Extract the (X, Y) coordinate from the center of the cell holding the provided text.  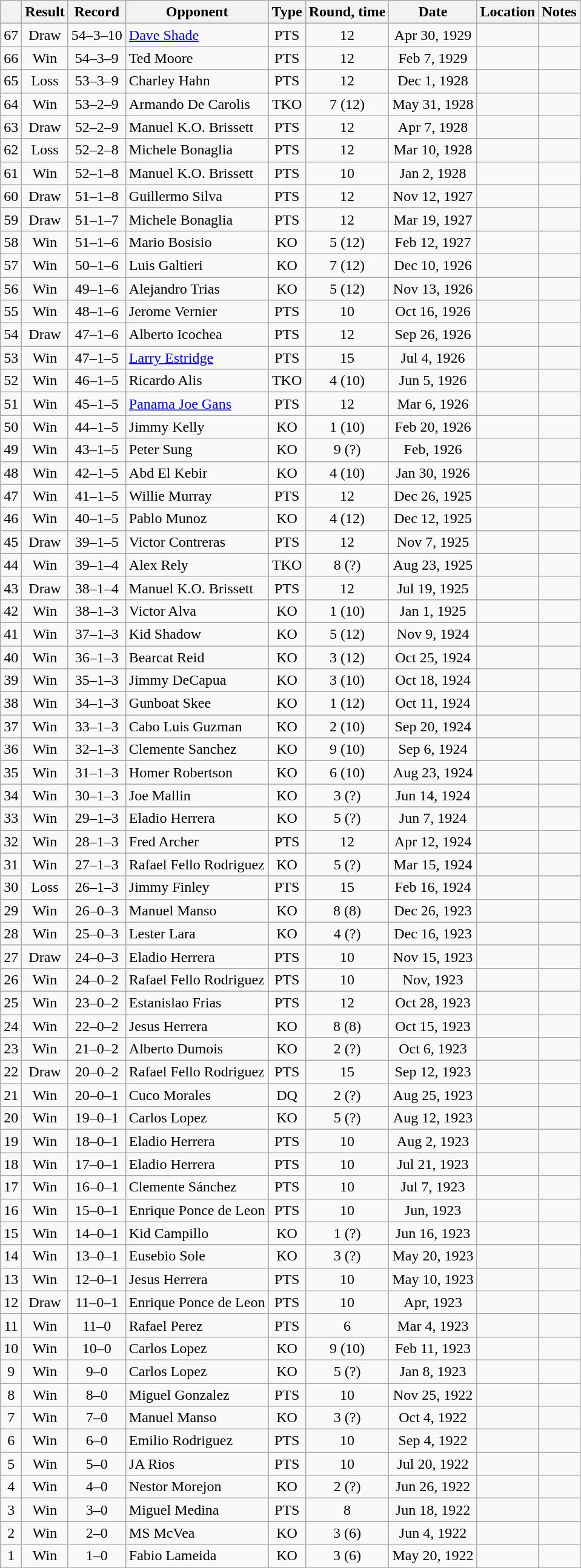
Sep 6, 1924 (433, 749)
11–0 (97, 1325)
37–1–3 (97, 634)
39 (11, 680)
Jul 20, 1922 (433, 1464)
Emilio Rodriguez (197, 1441)
36–1–3 (97, 657)
Miguel Medina (197, 1510)
Panama Joe Gans (197, 404)
Jimmy Kelly (197, 427)
5–0 (97, 1464)
15–0–1 (97, 1210)
43 (11, 588)
Feb 12, 1927 (433, 242)
May 20, 1922 (433, 1556)
21 (11, 1095)
Aug 23, 1925 (433, 565)
Type (287, 12)
58 (11, 242)
Bearcat Reid (197, 657)
4 (11, 1487)
26–1–3 (97, 888)
Oct 11, 1924 (433, 703)
19–0–1 (97, 1118)
Nov 25, 1922 (433, 1394)
34–1–3 (97, 703)
DQ (287, 1095)
Alex Rely (197, 565)
65 (11, 81)
55 (11, 312)
54 (11, 335)
Location (508, 12)
13 (11, 1279)
Ricardo Alis (197, 381)
Pablo Munoz (197, 519)
16–0–1 (97, 1187)
Result (45, 12)
16 (11, 1210)
19 (11, 1141)
Mar 19, 1927 (433, 219)
56 (11, 289)
Nov 7, 1925 (433, 542)
22 (11, 1072)
Gunboat Skee (197, 703)
44–1–5 (97, 427)
36 (11, 749)
53–2–9 (97, 104)
45 (11, 542)
Sep 26, 1926 (433, 335)
10–0 (97, 1348)
50 (11, 427)
Oct 28, 1923 (433, 1003)
7–0 (97, 1418)
Apr 12, 1924 (433, 842)
42–1–5 (97, 473)
63 (11, 127)
26 (11, 980)
12–0–1 (97, 1279)
53 (11, 358)
38 (11, 703)
Clemente Sanchez (197, 749)
66 (11, 58)
51 (11, 404)
Jan 8, 1923 (433, 1371)
Jun 5, 1926 (433, 381)
3 (11, 1510)
Dec 26, 1923 (433, 911)
Mar 10, 1928 (433, 150)
Jun 26, 1922 (433, 1487)
Larry Estridge (197, 358)
62 (11, 150)
23 (11, 1049)
Homer Robertson (197, 772)
32 (11, 842)
34 (11, 796)
3–0 (97, 1510)
64 (11, 104)
Jimmy Finley (197, 888)
49–1–6 (97, 289)
29–1–3 (97, 819)
54–3–10 (97, 35)
7 (11, 1418)
Jerome Vernier (197, 312)
20 (11, 1118)
51–1–8 (97, 196)
29 (11, 911)
Oct 16, 1926 (433, 312)
31–1–3 (97, 772)
17 (11, 1187)
17–0–1 (97, 1164)
Clemente Sánchez (197, 1187)
20–0–1 (97, 1095)
Alberto Icochea (197, 335)
Jul 7, 1923 (433, 1187)
5 (11, 1464)
Victor Contreras (197, 542)
20–0–2 (97, 1072)
Nestor Morejon (197, 1487)
Dec 12, 1925 (433, 519)
22–0–2 (97, 1026)
39–1–5 (97, 542)
9 (?) (347, 450)
Dec 10, 1926 (433, 265)
47 (11, 496)
Armando De Carolis (197, 104)
9–0 (97, 1371)
13–0–1 (97, 1256)
14–0–1 (97, 1233)
Oct 25, 1924 (433, 657)
Feb, 1926 (433, 450)
Apr 7, 1928 (433, 127)
2–0 (97, 1533)
Opponent (197, 12)
6 (10) (347, 772)
48–1–6 (97, 312)
Eusebio Sole (197, 1256)
Aug 25, 1923 (433, 1095)
57 (11, 265)
Willie Murray (197, 496)
59 (11, 219)
Nov 15, 1923 (433, 957)
Alberto Dumois (197, 1049)
67 (11, 35)
Feb 16, 1924 (433, 888)
Jul 4, 1926 (433, 358)
38–1–4 (97, 588)
1 (?) (347, 1233)
Mario Bosisio (197, 242)
Record (97, 12)
Peter Sung (197, 450)
8–0 (97, 1394)
Jun, 1923 (433, 1210)
9 (11, 1371)
Oct 6, 1923 (433, 1049)
52 (11, 381)
52–2–9 (97, 127)
51–1–6 (97, 242)
41 (11, 634)
JA Rios (197, 1464)
33–1–3 (97, 726)
28–1–3 (97, 842)
Kid Campillo (197, 1233)
Jun 18, 1922 (433, 1510)
32–1–3 (97, 749)
Jan 30, 1926 (433, 473)
30–1–3 (97, 796)
44 (11, 565)
Lester Lara (197, 934)
Dave Shade (197, 35)
30 (11, 888)
Dec 26, 1925 (433, 496)
Notes (559, 12)
61 (11, 173)
40 (11, 657)
27 (11, 957)
53–3–9 (97, 81)
Aug 23, 1924 (433, 772)
33 (11, 819)
24 (11, 1026)
Aug 12, 1923 (433, 1118)
Feb 7, 1929 (433, 58)
3 (12) (347, 657)
MS McVea (197, 1533)
Nov, 1923 (433, 980)
Mar 4, 1923 (433, 1325)
Guillermo Silva (197, 196)
Apr 30, 1929 (433, 35)
Jun 7, 1924 (433, 819)
Fred Archer (197, 842)
4–0 (97, 1487)
14 (11, 1256)
Sep 12, 1923 (433, 1072)
52–2–8 (97, 150)
27–1–3 (97, 865)
28 (11, 934)
42 (11, 611)
Jan 2, 1928 (433, 173)
Charley Hahn (197, 81)
Luis Galtieri (197, 265)
Alejandro Trias (197, 289)
Cabo Luis Guzman (197, 726)
18–0–1 (97, 1141)
18 (11, 1164)
Cuco Morales (197, 1095)
Ted Moore (197, 58)
54–3–9 (97, 58)
31 (11, 865)
24–0–2 (97, 980)
25 (11, 1003)
35–1–3 (97, 680)
24–0–3 (97, 957)
3 (10) (347, 680)
Dec 16, 1923 (433, 934)
25–0–3 (97, 934)
1 (12) (347, 703)
37 (11, 726)
23–0–2 (97, 1003)
Abd El Kebir (197, 473)
Kid Shadow (197, 634)
Joe Mallin (197, 796)
51–1–7 (97, 219)
40–1–5 (97, 519)
Round, time (347, 12)
Nov 9, 1924 (433, 634)
Jul 19, 1925 (433, 588)
Jun 16, 1923 (433, 1233)
Fabio Lameida (197, 1556)
41–1–5 (97, 496)
48 (11, 473)
May 31, 1928 (433, 104)
6–0 (97, 1441)
1 (11, 1556)
46–1–5 (97, 381)
43–1–5 (97, 450)
4 (?) (347, 934)
Aug 2, 1923 (433, 1141)
50–1–6 (97, 265)
May 10, 1923 (433, 1279)
11–0–1 (97, 1302)
47–1–6 (97, 335)
Oct 15, 1923 (433, 1026)
Nov 12, 1927 (433, 196)
Jimmy DeCapua (197, 680)
4 (12) (347, 519)
46 (11, 519)
Jun 14, 1924 (433, 796)
Mar 15, 1924 (433, 865)
Feb 20, 1926 (433, 427)
52–1–8 (97, 173)
May 20, 1923 (433, 1256)
Apr, 1923 (433, 1302)
35 (11, 772)
Dec 1, 1928 (433, 81)
26–0–3 (97, 911)
60 (11, 196)
38–1–3 (97, 611)
Oct 18, 1924 (433, 680)
39–1–4 (97, 565)
Miguel Gonzalez (197, 1394)
2 (11, 1533)
Sep 20, 1924 (433, 726)
2 (10) (347, 726)
Jul 21, 1923 (433, 1164)
11 (11, 1325)
49 (11, 450)
Mar 6, 1926 (433, 404)
Date (433, 12)
Feb 11, 1923 (433, 1348)
8 (?) (347, 565)
Victor Alva (197, 611)
Sep 4, 1922 (433, 1441)
21–0–2 (97, 1049)
Jun 4, 1922 (433, 1533)
45–1–5 (97, 404)
Oct 4, 1922 (433, 1418)
1–0 (97, 1556)
Rafael Perez (197, 1325)
Nov 13, 1926 (433, 289)
Jan 1, 1925 (433, 611)
Estanislao Frias (197, 1003)
47–1–5 (97, 358)
